Scan for the cell matching the given text and deliver its (X, Y) coordinate at center. 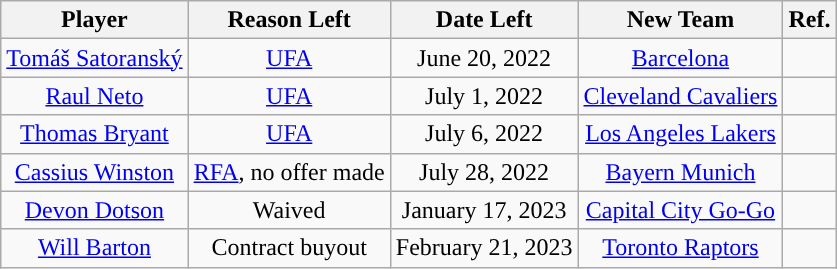
RFA, no offer made (289, 172)
Will Barton (94, 248)
Waived (289, 210)
Capital City Go-Go (680, 210)
Ref. (810, 20)
Cassius Winston (94, 172)
Bayern Munich (680, 172)
Player (94, 20)
Contract buyout (289, 248)
June 20, 2022 (484, 58)
January 17, 2023 (484, 210)
Date Left (484, 20)
Los Angeles Lakers (680, 134)
New Team (680, 20)
February 21, 2023 (484, 248)
July 6, 2022 (484, 134)
Thomas Bryant (94, 134)
Raul Neto (94, 96)
July 28, 2022 (484, 172)
Cleveland Cavaliers (680, 96)
July 1, 2022 (484, 96)
Toronto Raptors (680, 248)
Tomáš Satoranský (94, 58)
Barcelona (680, 58)
Devon Dotson (94, 210)
Reason Left (289, 20)
